Return the [X, Y] coordinate for the center point of the cell that contains the specified text.  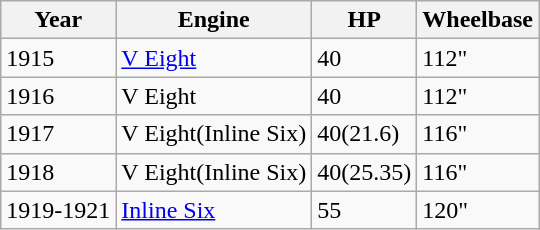
1915 [58, 58]
1917 [58, 134]
40(21.6) [364, 134]
HP [364, 20]
55 [364, 210]
40(25.35) [364, 172]
Wheelbase [478, 20]
Engine [214, 20]
120" [478, 210]
1919-1921 [58, 210]
Year [58, 20]
1916 [58, 96]
1918 [58, 172]
Inline Six [214, 210]
